Return the [X, Y] coordinate for the center point of the cell that contains the specified text.  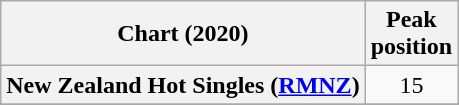
15 [411, 85]
New Zealand Hot Singles (RMNZ) [183, 85]
Peak position [411, 34]
Chart (2020) [183, 34]
